Output the (x, y) coordinate of the center of the cell containing the given text.  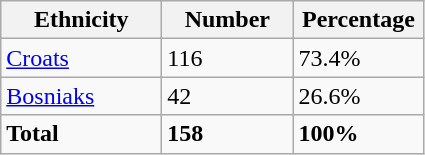
100% (358, 134)
Number (228, 20)
73.4% (358, 58)
158 (228, 134)
116 (228, 58)
Percentage (358, 20)
Ethnicity (82, 20)
26.6% (358, 96)
Bosniaks (82, 96)
42 (228, 96)
Croats (82, 58)
Total (82, 134)
